Identify which cell holds the provided text, then report its [X, Y] central coordinate. 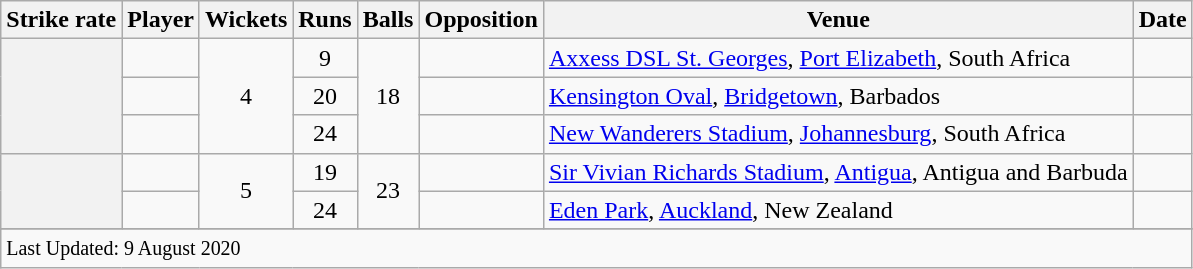
20 [325, 96]
4 [246, 96]
Venue [838, 20]
Balls [388, 20]
Player [161, 20]
23 [388, 191]
Runs [325, 20]
Strike rate [62, 20]
New Wanderers Stadium, Johannesburg, South Africa [838, 134]
Date [1162, 20]
Last Updated: 9 August 2020 [596, 248]
Kensington Oval, Bridgetown, Barbados [838, 96]
19 [325, 172]
Wickets [246, 20]
18 [388, 96]
5 [246, 191]
Sir Vivian Richards Stadium, Antigua, Antigua and Barbuda [838, 172]
Eden Park, Auckland, New Zealand [838, 210]
Opposition [481, 20]
Axxess DSL St. Georges, Port Elizabeth, South Africa [838, 58]
9 [325, 58]
